Return (X, Y) of the center of cell containing provided text 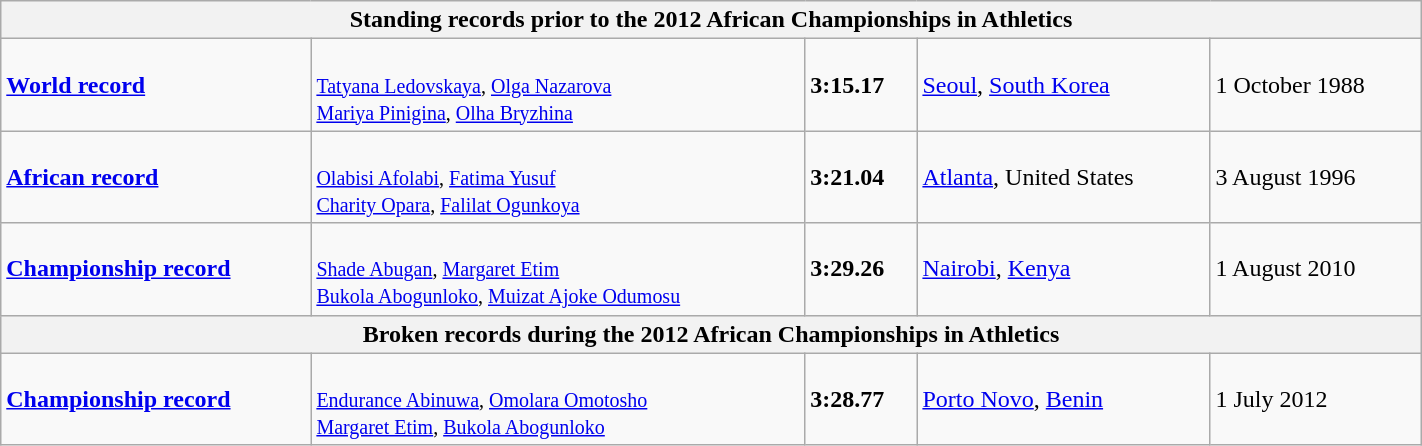
Shade Abugan, Margaret EtimBukola Abogunloko, Muizat Ajoke Odumosu (558, 269)
3:15.17 (861, 85)
3:21.04 (861, 177)
3:29.26 (861, 269)
3:28.77 (861, 399)
Porto Novo, Benin (1064, 399)
1 October 1988 (1316, 85)
Atlanta, United States (1064, 177)
Nairobi, Kenya (1064, 269)
Seoul, South Korea (1064, 85)
Olabisi Afolabi, Fatima YusufCharity Opara, Falilat Ogunkoya (558, 177)
African record (156, 177)
Endurance Abinuwa, Omolara OmotoshoMargaret Etim, Bukola Abogunloko (558, 399)
1 July 2012 (1316, 399)
1 August 2010 (1316, 269)
3 August 1996 (1316, 177)
Broken records during the 2012 African Championships in Athletics (711, 334)
Tatyana Ledovskaya, Olga NazarovaMariya Pinigina, Olha Bryzhina (558, 85)
Standing records prior to the 2012 African Championships in Athletics (711, 20)
World record (156, 85)
